Capture the cell that displays the provided text and extract its [X, Y] central coordinate. 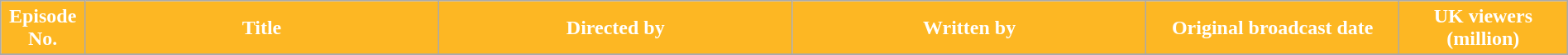
Written by [969, 28]
EpisodeNo. [43, 28]
Directed by [615, 28]
Title [262, 28]
Original broadcast date [1273, 28]
UK viewers(million) [1483, 28]
